Locate the cell with the specified text and output its (X, Y) center coordinate. 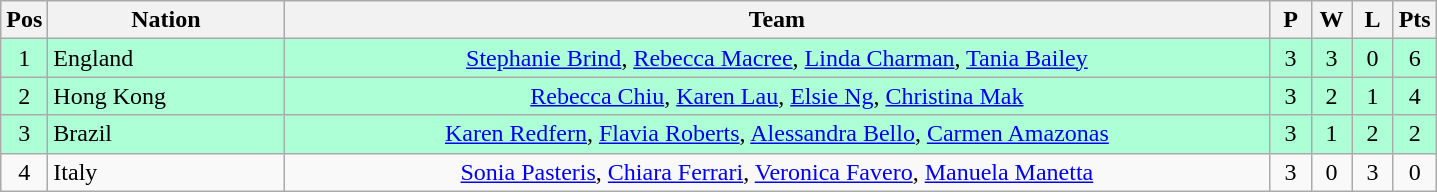
W (1332, 20)
Rebecca Chiu, Karen Lau, Elsie Ng, Christina Mak (777, 96)
Brazil (166, 134)
Team (777, 20)
Pts (1414, 20)
Pos (24, 20)
P (1290, 20)
Nation (166, 20)
Italy (166, 172)
England (166, 58)
Karen Redfern, Flavia Roberts, Alessandra Bello, Carmen Amazonas (777, 134)
L (1372, 20)
Stephanie Brind, Rebecca Macree, Linda Charman, Tania Bailey (777, 58)
Sonia Pasteris, Chiara Ferrari, Veronica Favero, Manuela Manetta (777, 172)
Hong Kong (166, 96)
6 (1414, 58)
